For the text-containing cell, return its midpoint in (X, Y) coordinate format. 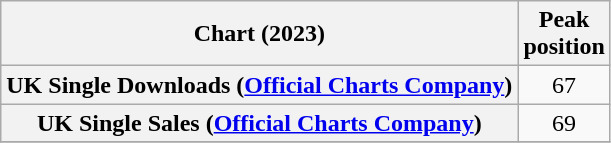
69 (564, 123)
UK Single Downloads (Official Charts Company) (260, 85)
Chart (2023) (260, 34)
Peakposition (564, 34)
UK Single Sales (Official Charts Company) (260, 123)
67 (564, 85)
